Determine the [x, y] coordinate at the center of the cell enclosing the given text.  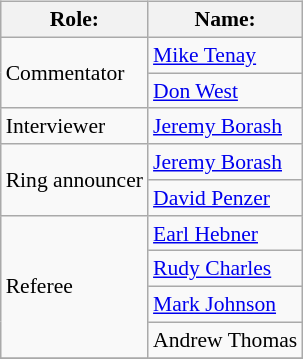
Role: [74, 20]
Interviewer [74, 126]
Name: [225, 20]
Earl Hebner [225, 233]
Don West [225, 91]
David Penzer [225, 198]
Ring announcer [74, 180]
Rudy Charles [225, 269]
Commentator [74, 72]
Andrew Thomas [225, 340]
Referee [74, 286]
Mark Johnson [225, 305]
Mike Tenay [225, 55]
